Pinpoint the cell where the given text exists, returning its (x, y) midpoint coordinate. 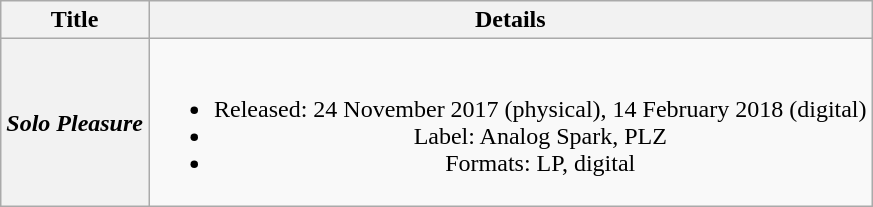
Details (510, 20)
Title (75, 20)
Released: 24 November 2017 (physical), 14 February 2018 (digital)Label: Analog Spark, PLZFormats: LP, digital (510, 122)
Solo Pleasure (75, 122)
